Locate the cell with the specified text and output its (x, y) center coordinate. 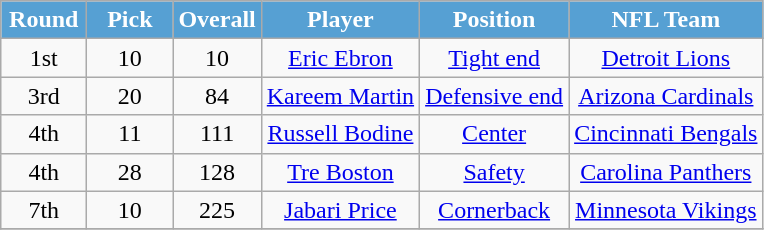
Overall (217, 20)
NFL Team (666, 20)
7th (44, 210)
Pick (130, 20)
Defensive end (494, 96)
Eric Ebron (340, 58)
84 (217, 96)
11 (130, 134)
111 (217, 134)
Position (494, 20)
3rd (44, 96)
128 (217, 172)
Jabari Price (340, 210)
Arizona Cardinals (666, 96)
Detroit Lions (666, 58)
Carolina Panthers (666, 172)
20 (130, 96)
1st (44, 58)
Center (494, 134)
Player (340, 20)
Tre Boston (340, 172)
Round (44, 20)
225 (217, 210)
Cornerback (494, 210)
Cincinnati Bengals (666, 134)
Russell Bodine (340, 134)
28 (130, 172)
Tight end (494, 58)
Kareem Martin (340, 96)
Minnesota Vikings (666, 210)
Safety (494, 172)
